Output the (x, y) coordinate of the center of the cell containing the given text.  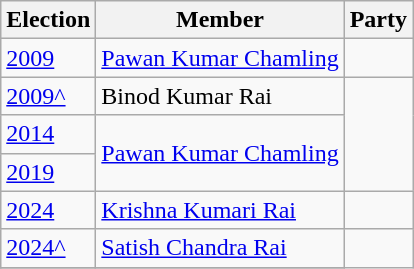
Binod Kumar Rai (220, 96)
2009 (48, 58)
Krishna Kumari Rai (220, 210)
2009^ (48, 96)
2014 (48, 134)
2024^ (48, 248)
Member (220, 20)
2024 (48, 210)
Satish Chandra Rai (220, 248)
2019 (48, 172)
Election (48, 20)
Party (378, 20)
